Locate the cell with the specified text and output its (X, Y) center coordinate. 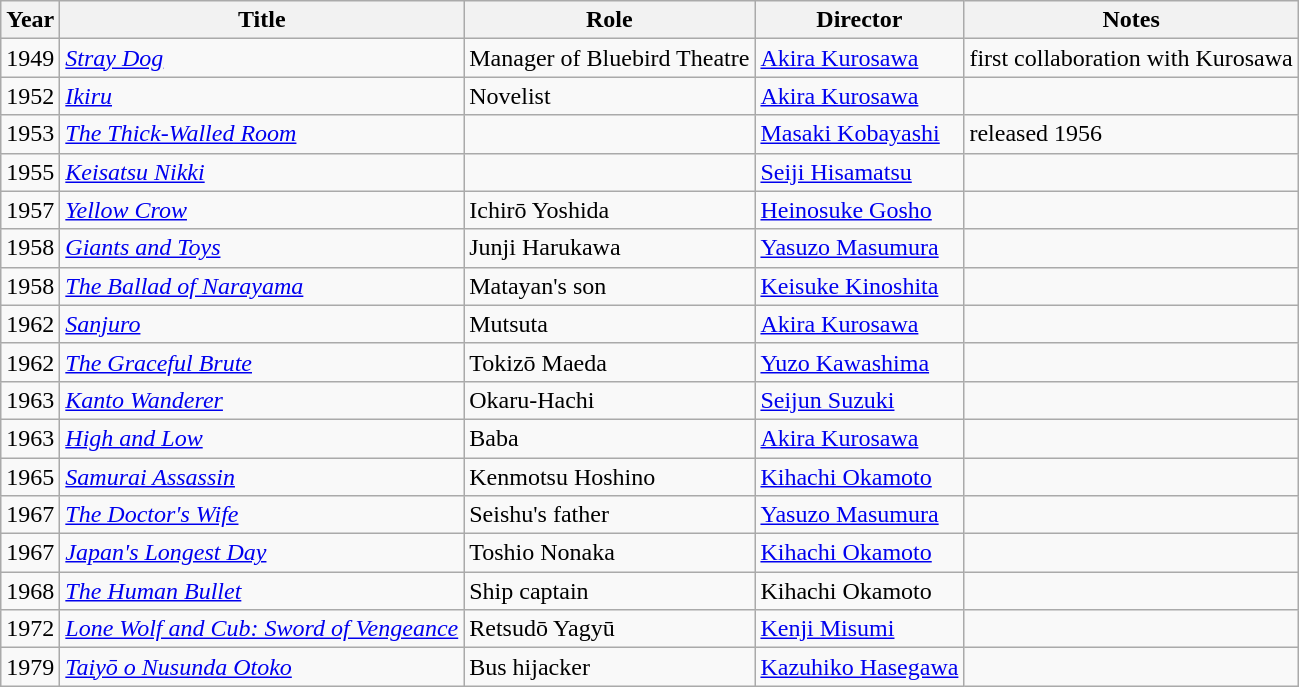
Baba (610, 438)
Sanjuro (262, 324)
1957 (30, 210)
Samurai Assassin (262, 477)
Ship captain (610, 591)
Keisatsu Nikki (262, 172)
Year (30, 20)
Giants and Toys (262, 248)
Manager of Bluebird Theatre (610, 58)
1949 (30, 58)
Yellow Crow (262, 210)
High and Low (262, 438)
The Doctor's Wife (262, 515)
1965 (30, 477)
Toshio Nonaka (610, 553)
1952 (30, 96)
Seishu's father (610, 515)
Heinosuke Gosho (860, 210)
Lone Wolf and Cub: Sword of Vengeance (262, 629)
Ikiru (262, 96)
Japan's Longest Day (262, 553)
Matayan's son (610, 286)
Kenmotsu Hoshino (610, 477)
Bus hijacker (610, 667)
Masaki Kobayashi (860, 134)
Stray Dog (262, 58)
Seiji Hisamatsu (860, 172)
1968 (30, 591)
released 1956 (1131, 134)
Kazuhiko Hasegawa (860, 667)
1979 (30, 667)
Yuzo Kawashima (860, 362)
The Thick-Walled Room (262, 134)
Taiyō o Nusunda Otoko (262, 667)
Ichirō Yoshida (610, 210)
1955 (30, 172)
Kenji Misumi (860, 629)
Seijun Suzuki (860, 400)
1972 (30, 629)
Notes (1131, 20)
Keisuke Kinoshita (860, 286)
Okaru-Hachi (610, 400)
Retsudō Yagyū (610, 629)
The Ballad of Narayama (262, 286)
Mutsuta (610, 324)
Junji Harukawa (610, 248)
The Graceful Brute (262, 362)
The Human Bullet (262, 591)
1953 (30, 134)
Role (610, 20)
first collaboration with Kurosawa (1131, 58)
Tokizō Maeda (610, 362)
Novelist (610, 96)
Kanto Wanderer (262, 400)
Director (860, 20)
Title (262, 20)
